Return [x, y] of the center of cell containing provided text 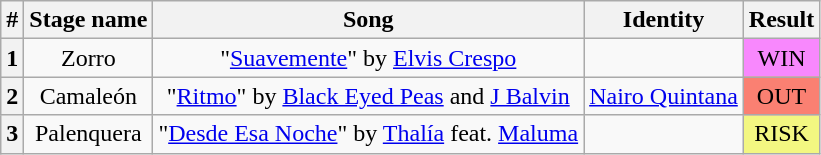
Identity [664, 20]
"Ritmo" by Black Eyed Peas and J Balvin [368, 96]
Zorro [88, 58]
3 [12, 134]
Stage name [88, 20]
2 [12, 96]
Result [781, 20]
WIN [781, 58]
# [12, 20]
Nairo Quintana [664, 96]
Song [368, 20]
RISK [781, 134]
"Desde Esa Noche" by Thalía feat. Maluma [368, 134]
"Suavemente" by Elvis Crespo [368, 58]
Camaleón [88, 96]
1 [12, 58]
OUT [781, 96]
Palenquera [88, 134]
